Find where the given text appears and provide that cell's center as [X, Y] coordinate. 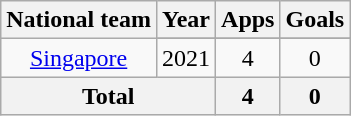
Goals [315, 20]
Year [186, 20]
Total [108, 96]
National team [79, 20]
Apps [248, 20]
Singapore [79, 58]
2021 [186, 58]
